Search for the cell housing the specified text and yield its [X, Y] center coordinate. 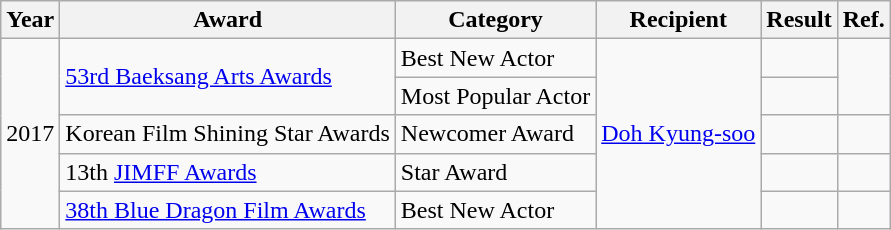
Star Award [495, 172]
Award [228, 20]
2017 [30, 134]
Most Popular Actor [495, 96]
Result [799, 20]
Category [495, 20]
Korean Film Shining Star Awards [228, 134]
Year [30, 20]
Recipient [678, 20]
13th JIMFF Awards [228, 172]
38th Blue Dragon Film Awards [228, 210]
Newcomer Award [495, 134]
53rd Baeksang Arts Awards [228, 77]
Doh Kyung-soo [678, 134]
Ref. [864, 20]
